Identify which cell holds the provided text, then report its [x, y] central coordinate. 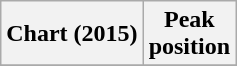
Peakposition [189, 34]
Chart (2015) [72, 34]
